For the text-containing cell, return its midpoint in [x, y] coordinate format. 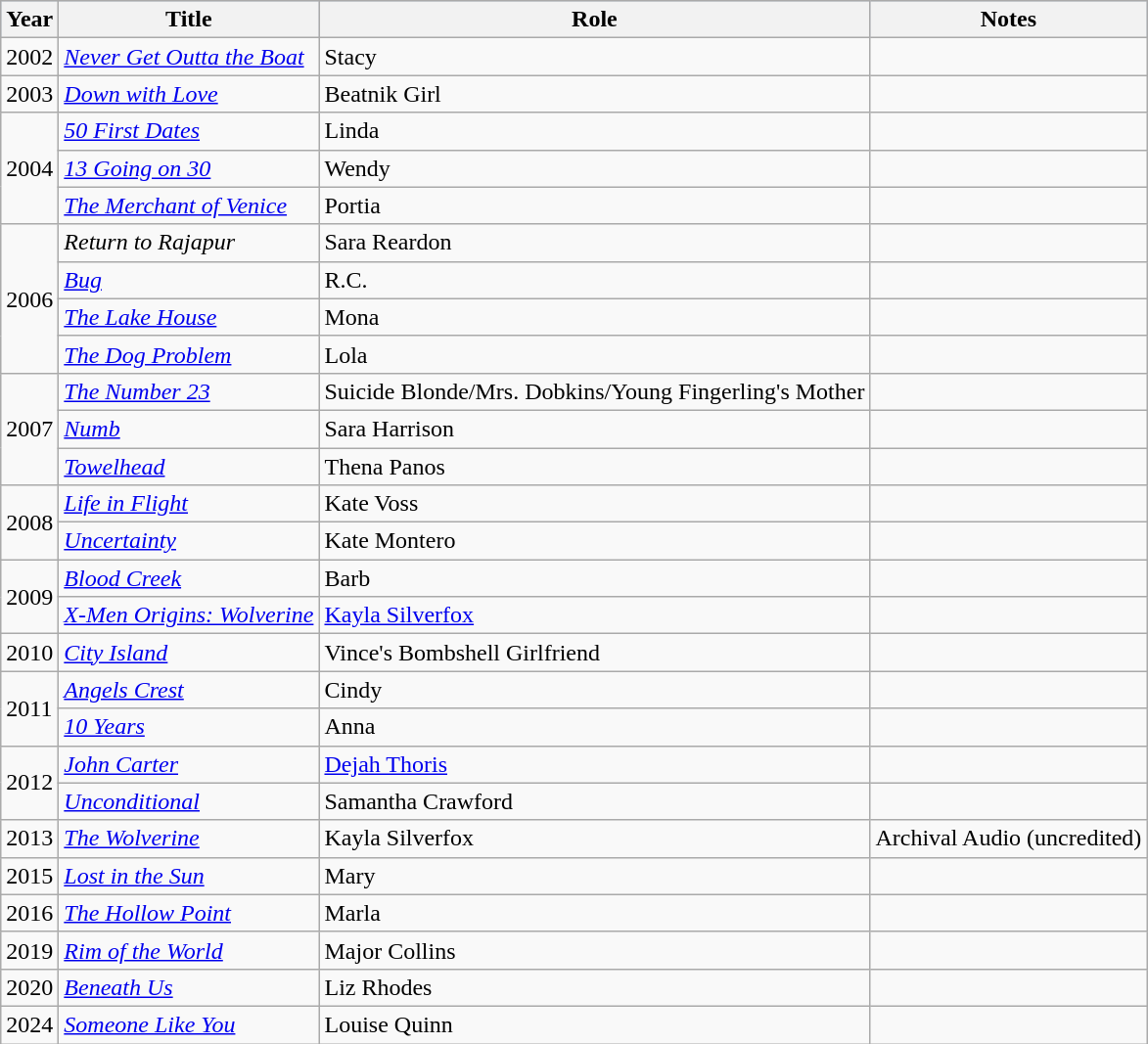
2012 [29, 783]
Dejah Thoris [595, 764]
2016 [29, 913]
2013 [29, 839]
2011 [29, 708]
Towelhead [189, 467]
2007 [29, 429]
13 Going on 30 [189, 168]
Cindy [595, 690]
2010 [29, 653]
Archival Audio (uncredited) [1008, 839]
2002 [29, 57]
Title [189, 20]
2009 [29, 597]
2003 [29, 94]
Return to Rajapur [189, 243]
Blood Creek [189, 578]
John Carter [189, 764]
Rim of the World [189, 950]
Major Collins [595, 950]
Someone Like You [189, 1024]
Louise Quinn [595, 1024]
Wendy [595, 168]
2024 [29, 1024]
City Island [189, 653]
R.C. [595, 280]
Role [595, 20]
2015 [29, 876]
Angels Crest [189, 690]
Numb [189, 429]
Anna [595, 727]
Vince's Bombshell Girlfriend [595, 653]
Thena Panos [595, 467]
Portia [595, 205]
Barb [595, 578]
The Lake House [189, 317]
Liz Rhodes [595, 987]
X-Men Origins: Wolverine [189, 615]
Mona [595, 317]
Suicide Blonde/Mrs. Dobkins/Young Fingerling's Mother [595, 391]
Stacy [595, 57]
2004 [29, 168]
Sara Reardon [595, 243]
Bug [189, 280]
2020 [29, 987]
The Wolverine [189, 839]
10 Years [189, 727]
2008 [29, 522]
2019 [29, 950]
2006 [29, 298]
Unconditional [189, 801]
Life in Flight [189, 504]
Year [29, 20]
Mary [595, 876]
The Dog Problem [189, 354]
Down with Love [189, 94]
Notes [1008, 20]
Linda [595, 131]
The Number 23 [189, 391]
Kate Voss [595, 504]
Samantha Crawford [595, 801]
50 First Dates [189, 131]
Beatnik Girl [595, 94]
Never Get Outta the Boat [189, 57]
Marla [595, 913]
Sara Harrison [595, 429]
The Merchant of Venice [189, 205]
The Hollow Point [189, 913]
Lola [595, 354]
Kate Montero [595, 541]
Lost in the Sun [189, 876]
Beneath Us [189, 987]
Uncertainty [189, 541]
